Provide the (x, y) coordinate of the cell's center where the given text is located.  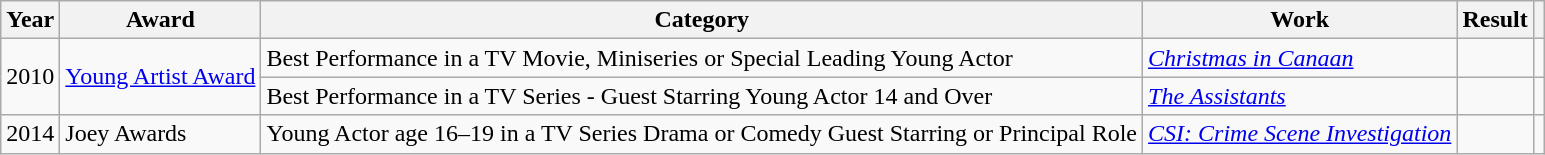
Best Performance in a TV Movie, Miniseries or Special Leading Young Actor (702, 58)
Young Actor age 16–19 in a TV Series Drama or Comedy Guest Starring or Principal Role (702, 134)
Year (30, 20)
Work (1300, 20)
2014 (30, 134)
2010 (30, 77)
Joey Awards (160, 134)
CSI: Crime Scene Investigation (1300, 134)
Christmas in Canaan (1300, 58)
Best Performance in a TV Series - Guest Starring Young Actor 14 and Over (702, 96)
Result (1495, 20)
Award (160, 20)
The Assistants (1300, 96)
Young Artist Award (160, 77)
Category (702, 20)
